Search for the cell housing the specified text and yield its (X, Y) center coordinate. 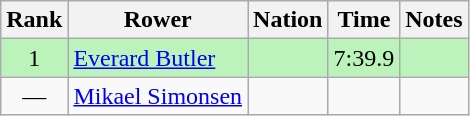
Time (364, 20)
— (34, 96)
Rower (158, 20)
Mikael Simonsen (158, 96)
Nation (288, 20)
Everard Butler (158, 58)
Rank (34, 20)
Notes (434, 20)
7:39.9 (364, 58)
1 (34, 58)
